Return [x, y] of the center of cell containing provided text 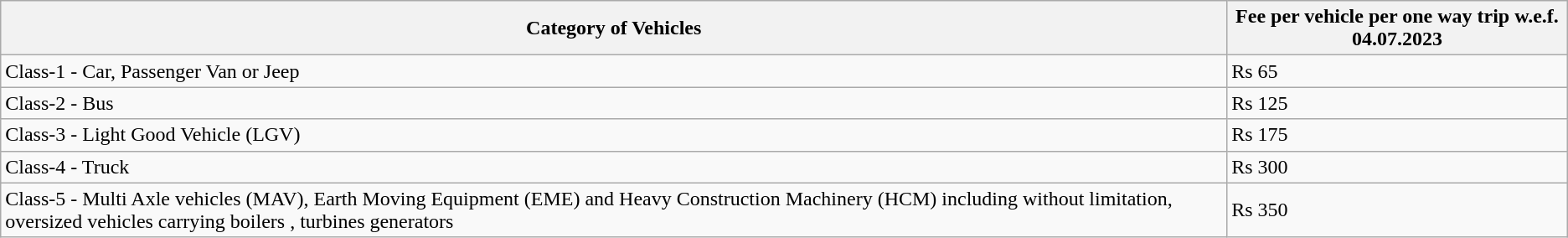
Rs 175 [1397, 135]
Rs 65 [1397, 71]
Class-3 - Light Good Vehicle (LGV) [614, 135]
Rs 350 [1397, 210]
Category of Vehicles [614, 28]
Class-2 - Bus [614, 103]
Rs 125 [1397, 103]
Class-1 - Car, Passenger Van or Jeep [614, 71]
Rs 300 [1397, 167]
Class-4 - Truck [614, 167]
Fee per vehicle per one way trip w.e.f. 04.07.2023 [1397, 28]
